Find where the given text appears and provide that cell's center as [X, Y] coordinate. 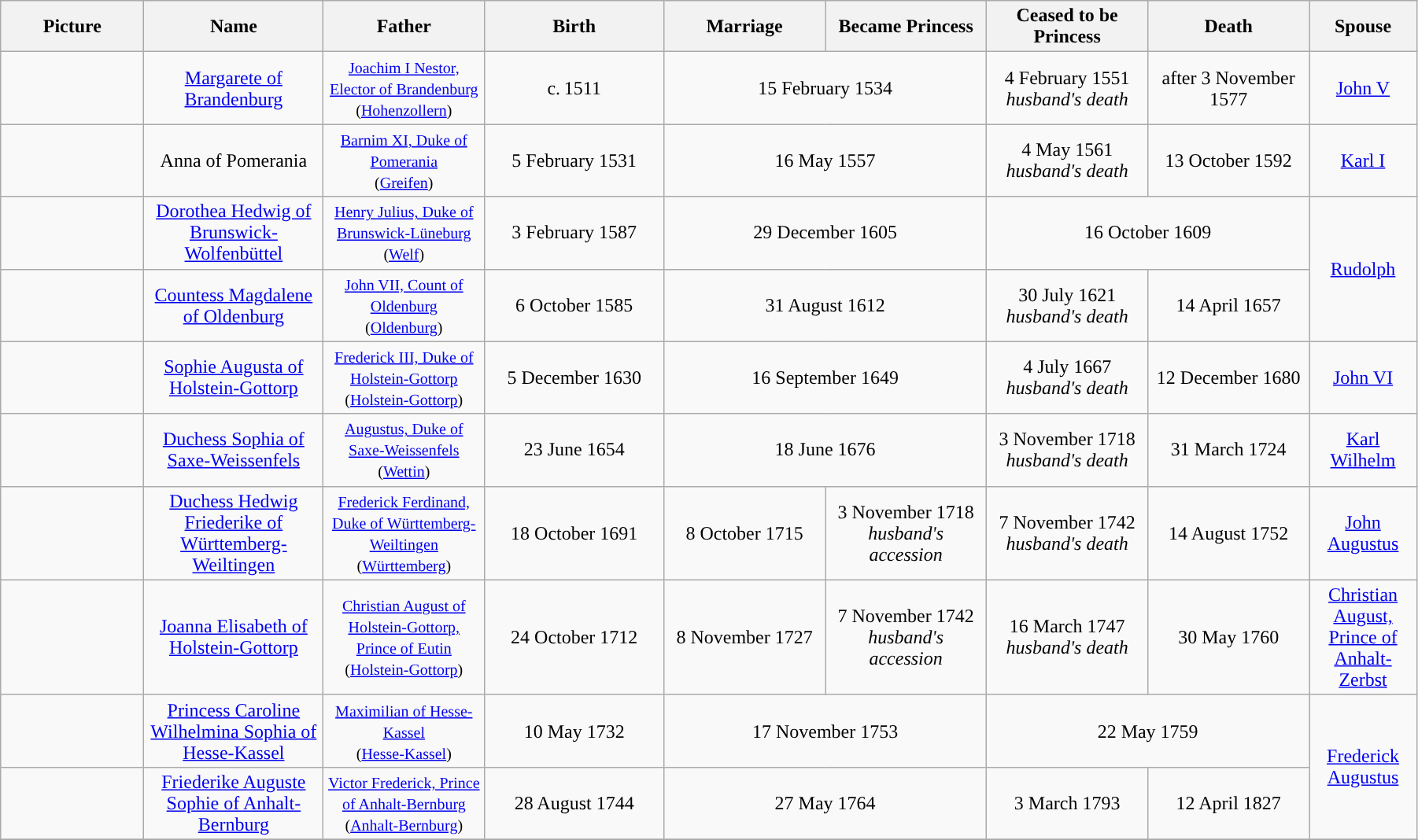
7 November 1742 husband's death [1067, 533]
Birth [574, 27]
18 June 1676 [825, 450]
John VI [1363, 378]
13 October 1592 [1229, 160]
Ceased to be Princess [1067, 27]
Frederick Augustus [1363, 767]
Duchess Hedwig Friederike of Württemberg-Weiltingen [234, 533]
29 December 1605 [825, 233]
Maximilian of Hesse-Kassel(Hesse-Kassel) [404, 731]
3 November 1718 husband's death [1067, 450]
Marriage [744, 27]
Name [234, 27]
Margarete of Brandenburg [234, 88]
14 August 1752 [1229, 533]
Death [1229, 27]
3 November 1718 husband's accession [907, 533]
4 July 1667 husband's death [1067, 378]
3 February 1587 [574, 233]
Karl I [1363, 160]
Barnim XI, Duke of Pomerania(Greifen) [404, 160]
Became Princess [907, 27]
12 December 1680 [1229, 378]
28 August 1744 [574, 803]
Joanna Elisabeth of Holstein-Gottorp [234, 637]
31 March 1724 [1229, 450]
5 December 1630 [574, 378]
Dorothea Hedwig of Brunswick-Wolfenbüttel [234, 233]
4 May 1561 husband's death [1067, 160]
18 October 1691 [574, 533]
7 November 1742 husband's accession [907, 637]
Frederick Ferdinand, Duke of Württemberg-Weiltingen(Württemberg) [404, 533]
6 October 1585 [574, 305]
16 March 1747 husband's death [1067, 637]
Rudolph [1363, 269]
16 October 1609 [1148, 233]
Augustus, Duke of Saxe-Weissenfels(Wettin) [404, 450]
23 June 1654 [574, 450]
30 May 1760 [1229, 637]
John V [1363, 88]
8 October 1715 [744, 533]
Christian August of Holstein-Gottorp, Prince of Eutin(Holstein-Gottorp) [404, 637]
Christian August, Prince of Anhalt-Zerbst [1363, 637]
16 May 1557 [825, 160]
Karl Wilhelm [1363, 450]
16 September 1649 [825, 378]
Sophie Augusta of Holstein-Gottorp [234, 378]
Duchess Sophia of Saxe-Weissenfels [234, 450]
3 March 1793 [1067, 803]
Henry Julius, Duke of Brunswick-Lüneburg(Welf) [404, 233]
Frederick III, Duke of Holstein-Gottorp(Holstein-Gottorp) [404, 378]
17 November 1753 [825, 731]
Princess Caroline Wilhelmina Sophia of Hesse-Kassel [234, 731]
4 February 1551 husband's death [1067, 88]
Anna of Pomerania [234, 160]
15 February 1534 [825, 88]
8 November 1727 [744, 637]
10 May 1732 [574, 731]
Picture [72, 27]
30 July 1621 husband's death [1067, 305]
Joachim I Nestor, Elector of Brandenburg(Hohenzollern) [404, 88]
Father [404, 27]
27 May 1764 [825, 803]
31 August 1612 [825, 305]
John Augustus [1363, 533]
Spouse [1363, 27]
14 April 1657 [1229, 305]
John VII, Count of Oldenburg(Oldenburg) [404, 305]
22 May 1759 [1148, 731]
24 October 1712 [574, 637]
5 February 1531 [574, 160]
c. 1511 [574, 88]
Friederike Auguste Sophie of Anhalt-Bernburg [234, 803]
12 April 1827 [1229, 803]
Countess Magdalene of Oldenburg [234, 305]
Victor Frederick, Prince of Anhalt-Bernburg(Anhalt-Bernburg) [404, 803]
after 3 November 1577 [1229, 88]
